From the cell containing the given text, extract its center point as [x, y] coordinate. 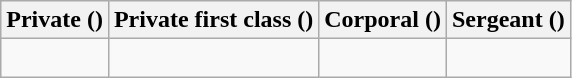
Corporal () [383, 20]
Private first class () [213, 20]
Private () [55, 20]
Sergeant () [508, 20]
